Return (x, y) of the center of cell containing provided text 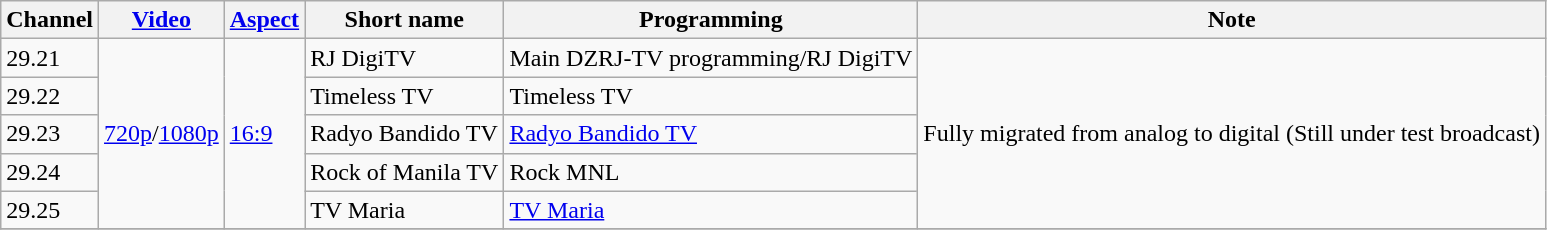
Fully migrated from analog to digital (Still under test broadcast) (1232, 134)
29.22 (50, 96)
29.24 (50, 172)
Main DZRJ-TV programming/RJ DigiTV (711, 58)
29.25 (50, 210)
Rock of Manila TV (404, 172)
RJ DigiTV (404, 58)
Video (162, 20)
Note (1232, 20)
29.23 (50, 134)
Programming (711, 20)
720p/1080p (162, 134)
29.21 (50, 58)
Aspect (264, 20)
Channel (50, 20)
Rock MNL (711, 172)
16:9 (264, 134)
Short name (404, 20)
